Detect which cell encompasses the target text, then output its [x, y] center coordinate. 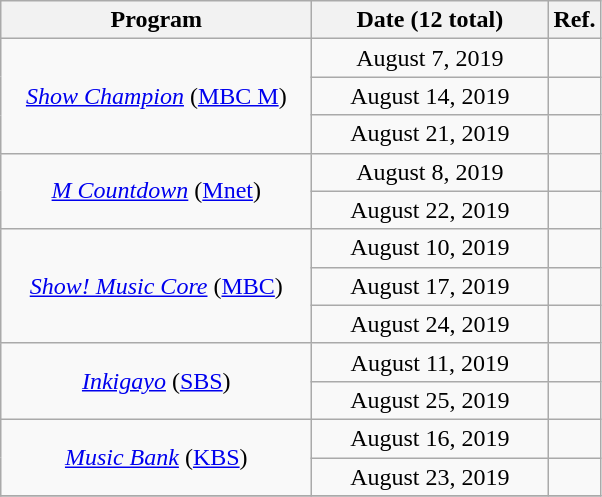
August 7, 2019 [430, 58]
August 22, 2019 [430, 210]
Show! Music Core (MBC) [156, 286]
Music Bank (KBS) [156, 457]
August 16, 2019 [430, 438]
August 10, 2019 [430, 248]
Program [156, 20]
August 24, 2019 [430, 324]
August 17, 2019 [430, 286]
M Countdown (Mnet) [156, 191]
August 23, 2019 [430, 477]
Inkigayo (SBS) [156, 381]
August 11, 2019 [430, 362]
August 14, 2019 [430, 96]
August 25, 2019 [430, 400]
Date (12 total) [430, 20]
Ref. [574, 20]
Show Champion (MBC M) [156, 96]
August 21, 2019 [430, 134]
August 8, 2019 [430, 172]
